Provide the (x, y) coordinate of the cell's center where the given text is located.  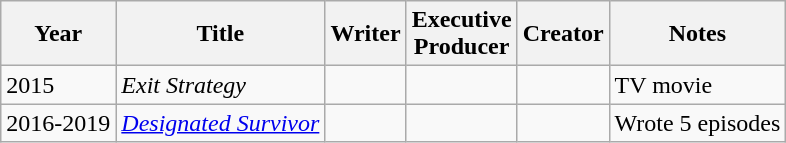
Designated Survivor (220, 123)
Notes (698, 34)
Year (58, 34)
Title (220, 34)
2015 (58, 85)
TV movie (698, 85)
2016-2019 (58, 123)
Exit Strategy (220, 85)
Writer (366, 34)
ExecutiveProducer (462, 34)
Wrote 5 episodes (698, 123)
Creator (563, 34)
